Search for the cell housing the specified text and yield its (x, y) center coordinate. 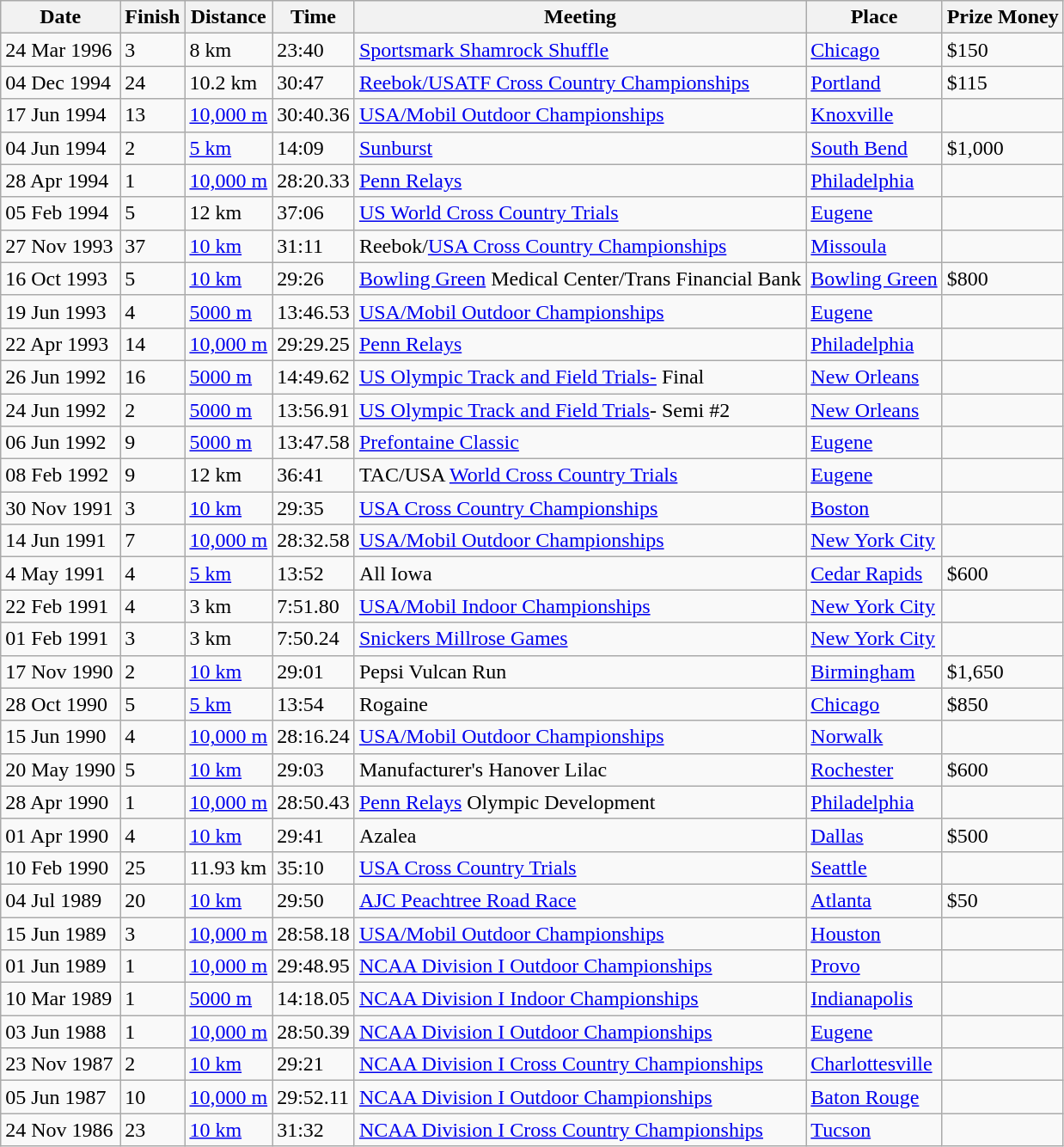
29:48.95 (314, 966)
$1,650 (1002, 672)
28:32.58 (314, 541)
Penn Relays Olympic Development (579, 802)
10 Feb 1990 (60, 868)
05 Feb 1994 (60, 213)
US Olympic Track and Field Trials- Semi #2 (579, 410)
$1,000 (1002, 148)
14 Jun 1991 (60, 541)
29:03 (314, 770)
10 (153, 1097)
29:41 (314, 835)
23 Nov 1987 (60, 1064)
13 (153, 115)
$500 (1002, 835)
Rochester (874, 770)
10 Mar 1989 (60, 999)
19 Jun 1993 (60, 311)
Norwalk (874, 737)
24 Mar 1996 (60, 50)
03 Jun 1988 (60, 1032)
7:50.24 (314, 639)
Bowling Green Medical Center/Trans Financial Bank (579, 279)
Sportsmark Shamrock Shuffle (579, 50)
15 Jun 1989 (60, 933)
14:18.05 (314, 999)
15 Jun 1990 (60, 737)
7:51.80 (314, 606)
Date (60, 17)
Prefontaine Classic (579, 443)
36:41 (314, 475)
Reebok/USATF Cross Country Championships (579, 83)
29:01 (314, 672)
Finish (153, 17)
$150 (1002, 50)
7 (153, 541)
Prize Money (1002, 17)
$850 (1002, 704)
11.93 km (229, 868)
17 Jun 1994 (60, 115)
Manufacturer's Hanover Lilac (579, 770)
04 Dec 1994 (60, 83)
Portland (874, 83)
Missoula (874, 246)
NCAA Division I Indoor Championships (579, 999)
29:29.25 (314, 344)
28 Apr 1990 (60, 802)
16 (153, 377)
22 Apr 1993 (60, 344)
US Olympic Track and Field Trials- Final (579, 377)
USA Cross Country Championships (579, 508)
28 Apr 1994 (60, 181)
16 Oct 1993 (60, 279)
US World Cross Country Trials (579, 213)
Seattle (874, 868)
30:47 (314, 83)
17 Nov 1990 (60, 672)
01 Jun 1989 (60, 966)
Atlanta (874, 900)
$115 (1002, 83)
Knoxville (874, 115)
20 May 1990 (60, 770)
28:20.33 (314, 181)
24 Nov 1986 (60, 1130)
29:35 (314, 508)
30 Nov 1991 (60, 508)
$50 (1002, 900)
29:21 (314, 1064)
All Iowa (579, 573)
$800 (1002, 279)
13:54 (314, 704)
29:50 (314, 900)
Houston (874, 933)
28 Oct 1990 (60, 704)
Sunburst (579, 148)
South Bend (874, 148)
04 Jun 1994 (60, 148)
29:52.11 (314, 1097)
Time (314, 17)
25 (153, 868)
Bowling Green (874, 279)
Azalea (579, 835)
31:11 (314, 246)
28:58.18 (314, 933)
13:56.91 (314, 410)
13:46.53 (314, 311)
Birmingham (874, 672)
31:32 (314, 1130)
01 Apr 1990 (60, 835)
10.2 km (229, 83)
Meeting (579, 17)
27 Nov 1993 (60, 246)
Indianapolis (874, 999)
14:49.62 (314, 377)
37:06 (314, 213)
35:10 (314, 868)
01 Feb 1991 (60, 639)
8 km (229, 50)
30:40.36 (314, 115)
AJC Peachtree Road Race (579, 900)
06 Jun 1992 (60, 443)
Baton Rouge (874, 1097)
23 (153, 1130)
Provo (874, 966)
24 Jun 1992 (60, 410)
Rogaine (579, 704)
Dallas (874, 835)
08 Feb 1992 (60, 475)
Boston (874, 508)
28:50.39 (314, 1032)
Place (874, 17)
24 (153, 83)
Reebok/USA Cross Country Championships (579, 246)
14 (153, 344)
20 (153, 900)
4 May 1991 (60, 573)
13:47.58 (314, 443)
Tucson (874, 1130)
Cedar Rapids (874, 573)
Pepsi Vulcan Run (579, 672)
USA/Mobil Indoor Championships (579, 606)
Distance (229, 17)
04 Jul 1989 (60, 900)
USA Cross Country Trials (579, 868)
28:50.43 (314, 802)
29:26 (314, 279)
05 Jun 1987 (60, 1097)
23:40 (314, 50)
22 Feb 1991 (60, 606)
26 Jun 1992 (60, 377)
13:52 (314, 573)
37 (153, 246)
TAC/USA World Cross Country Trials (579, 475)
28:16.24 (314, 737)
Snickers Millrose Games (579, 639)
Charlottesville (874, 1064)
14:09 (314, 148)
